Provide the [x, y] coordinate of the cell's center where the given text is located.  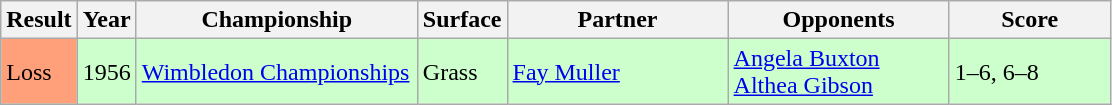
Result [39, 20]
Partner [618, 20]
Opponents [838, 20]
Angela Buxton Althea Gibson [838, 72]
Wimbledon Championships [276, 72]
1956 [106, 72]
Fay Muller [618, 72]
Grass [462, 72]
1–6, 6–8 [1030, 72]
Score [1030, 20]
Surface [462, 20]
Loss [39, 72]
Championship [276, 20]
Year [106, 20]
